Output the (X, Y) coordinate of the center of the cell containing the given text.  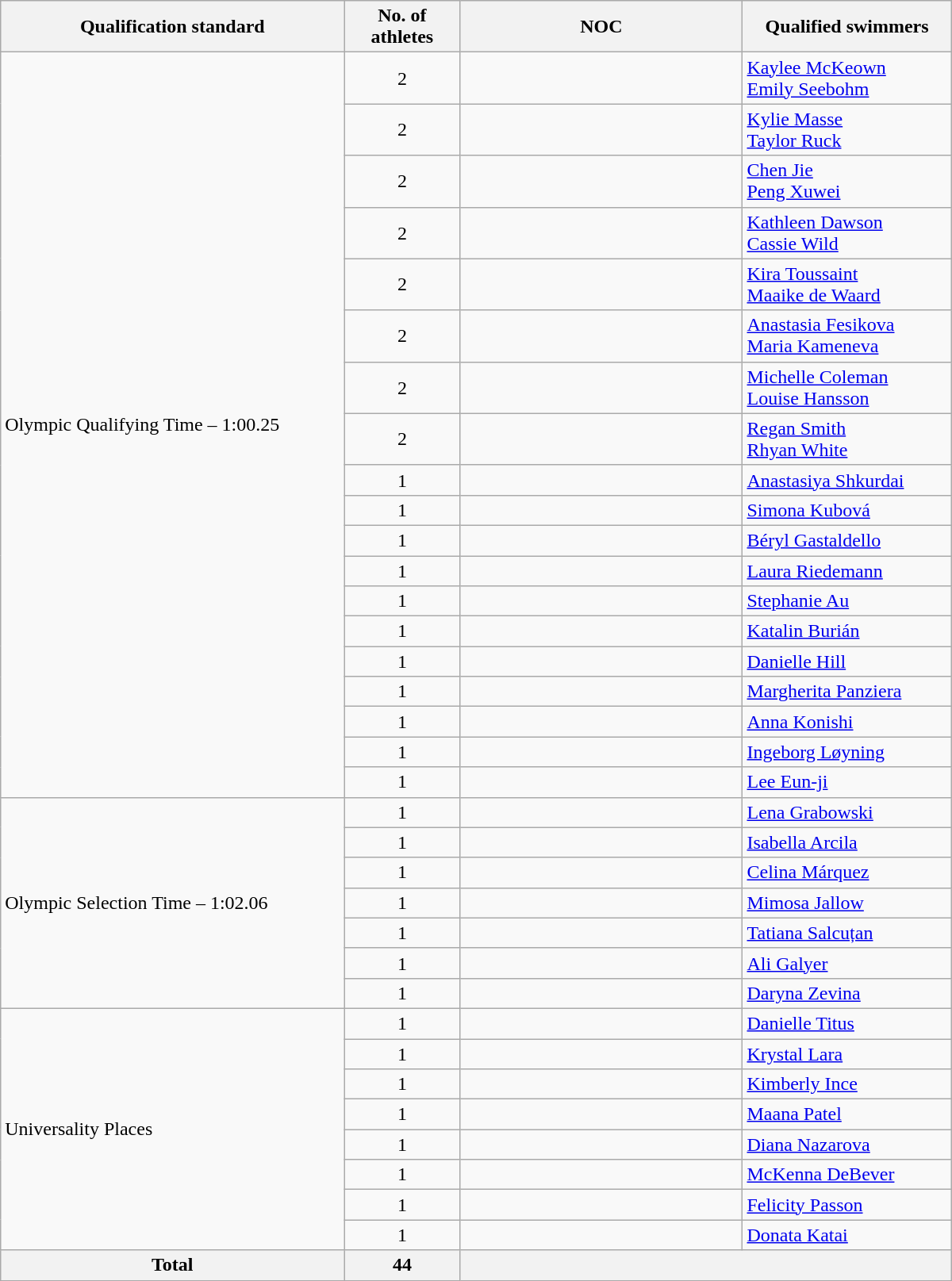
Béryl Gastaldello (847, 540)
Katalin Burián (847, 631)
Donata Katai (847, 1235)
Universality Places (173, 1129)
Anastasiya Shkurdai (847, 480)
No. of athletes (402, 27)
Regan SmithRhyan White (847, 439)
Simona Kubová (847, 510)
Olympic Selection Time – 1:02.06 (173, 903)
Daryna Zevina (847, 993)
Kylie MasseTaylor Ruck (847, 130)
Krystal Lara (847, 1054)
Kimberly Ince (847, 1084)
Michelle ColemanLouise Hansson (847, 387)
Danielle Hill (847, 662)
Lee Eun-ji (847, 782)
Total (173, 1265)
Kaylee McKeownEmily Seebohm (847, 78)
Olympic Qualifying Time – 1:00.25 (173, 425)
Celina Márquez (847, 873)
Tatiana Salcuțan (847, 933)
Danielle Titus (847, 1023)
Kathleen DawsonCassie Wild (847, 233)
Laura Riedemann (847, 570)
Ali Galyer (847, 963)
Qualified swimmers (847, 27)
Stephanie Au (847, 601)
44 (402, 1265)
Diana Nazarova (847, 1145)
Lena Grabowski (847, 812)
McKenna DeBever (847, 1175)
Mimosa Jallow (847, 903)
Qualification standard (173, 27)
Margherita Panziera (847, 692)
Felicity Passon (847, 1205)
NOC (601, 27)
Ingeborg Løyning (847, 752)
Maana Patel (847, 1114)
Isabella Arcila (847, 842)
Anastasia FesikovaMaria Kameneva (847, 336)
Kira ToussaintMaaike de Waard (847, 284)
Anna Konishi (847, 722)
Chen JiePeng Xuwei (847, 181)
